Pinpoint the cell where the given text exists, returning its (x, y) midpoint coordinate. 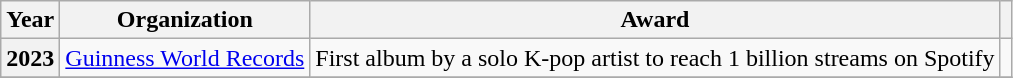
2023 (30, 58)
Organization (185, 20)
Guinness World Records (185, 58)
First album by a solo K-pop artist to reach 1 billion streams on Spotify (655, 58)
Award (655, 20)
Year (30, 20)
